Scan for the cell matching the given text and deliver its [X, Y] coordinate at center. 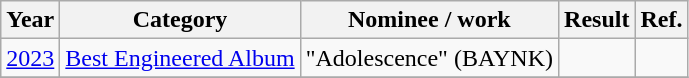
Result [597, 20]
Nominee / work [429, 20]
"Adolescence" (BAYNK) [429, 58]
Category [180, 20]
Best Engineered Album [180, 58]
Ref. [662, 20]
Year [30, 20]
2023 [30, 58]
